Output the [X, Y] coordinate of the center of the cell containing the given text.  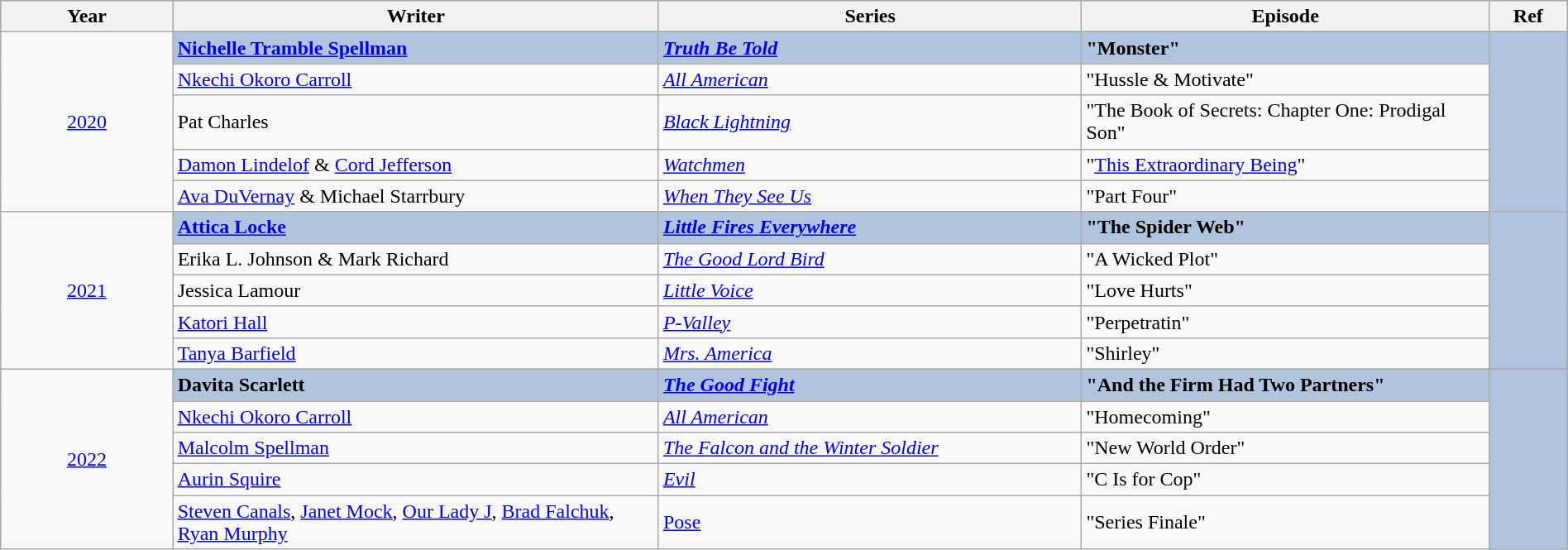
Nichelle Tramble Spellman [415, 48]
Little Fires Everywhere [870, 227]
When They See Us [870, 196]
Evil [870, 480]
"Shirley" [1285, 353]
"The Spider Web" [1285, 227]
Jessica Lamour [415, 290]
Malcolm Spellman [415, 448]
"Homecoming" [1285, 416]
2020 [87, 122]
Year [87, 17]
Davita Scarlett [415, 385]
"The Book of Secrets: Chapter One: Prodigal Son" [1285, 122]
Series [870, 17]
The Good Fight [870, 385]
Episode [1285, 17]
Writer [415, 17]
Aurin Squire [415, 480]
Ava DuVernay & Michael Starrbury [415, 196]
"Part Four" [1285, 196]
2022 [87, 458]
Mrs. America [870, 353]
Katori Hall [415, 322]
Black Lightning [870, 122]
The Falcon and the Winter Soldier [870, 448]
"Love Hurts" [1285, 290]
Ref [1528, 17]
"New World Order" [1285, 448]
Little Voice [870, 290]
Tanya Barfield [415, 353]
Attica Locke [415, 227]
"A Wicked Plot" [1285, 259]
Damon Lindelof & Cord Jefferson [415, 165]
"Series Finale" [1285, 523]
Erika L. Johnson & Mark Richard [415, 259]
Steven Canals, Janet Mock, Our Lady J, Brad Falchuk, Ryan Murphy [415, 523]
2021 [87, 290]
"This Extraordinary Being" [1285, 165]
"Monster" [1285, 48]
Pat Charles [415, 122]
Truth Be Told [870, 48]
"Hussle & Motivate" [1285, 79]
The Good Lord Bird [870, 259]
Pose [870, 523]
"C Is for Cop" [1285, 480]
P-Valley [870, 322]
"Perpetratin" [1285, 322]
"And the Firm Had Two Partners" [1285, 385]
Watchmen [870, 165]
